Pinpoint the cell where the given text exists, returning its (X, Y) midpoint coordinate. 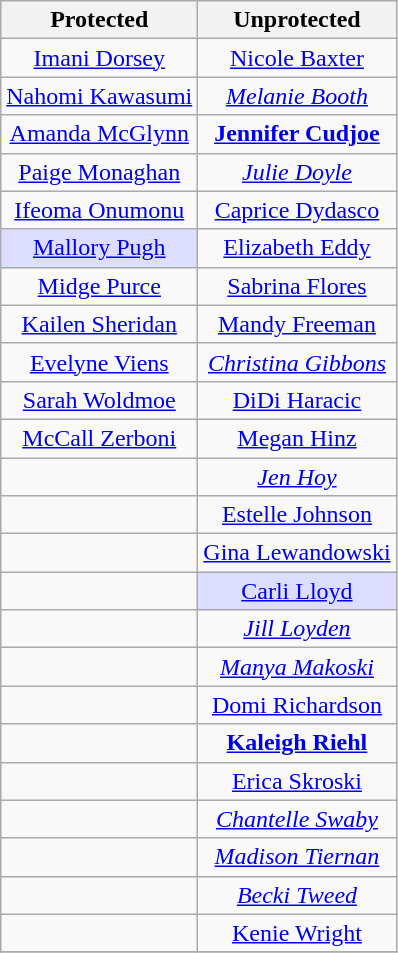
Carli Lloyd (297, 591)
Elizabeth Eddy (297, 248)
DiDi Haracic (297, 400)
Kenie Wright (297, 933)
Mandy Freeman (297, 324)
Julie Doyle (297, 172)
McCall Zerboni (100, 438)
Evelyne Viens (100, 362)
Erica Skroski (297, 781)
Paige Monaghan (100, 172)
Midge Purce (100, 286)
Melanie Booth (297, 96)
Kaleigh Riehl (297, 743)
Nicole Baxter (297, 58)
Madison Tiernan (297, 857)
Jennifer Cudjoe (297, 134)
Jill Loyden (297, 629)
Caprice Dydasco (297, 210)
Unprotected (297, 20)
Mallory Pugh (100, 248)
Amanda McGlynn (100, 134)
Estelle Johnson (297, 515)
Christina Gibbons (297, 362)
Chantelle Swaby (297, 819)
Gina Lewandowski (297, 553)
Sarah Woldmoe (100, 400)
Jen Hoy (297, 477)
Sabrina Flores (297, 286)
Domi Richardson (297, 705)
Manya Makoski (297, 667)
Ifeoma Onumonu (100, 210)
Becki Tweed (297, 895)
Protected (100, 20)
Megan Hinz (297, 438)
Kailen Sheridan (100, 324)
Imani Dorsey (100, 58)
Nahomi Kawasumi (100, 96)
